Scan for the cell matching the given text and deliver its (X, Y) coordinate at center. 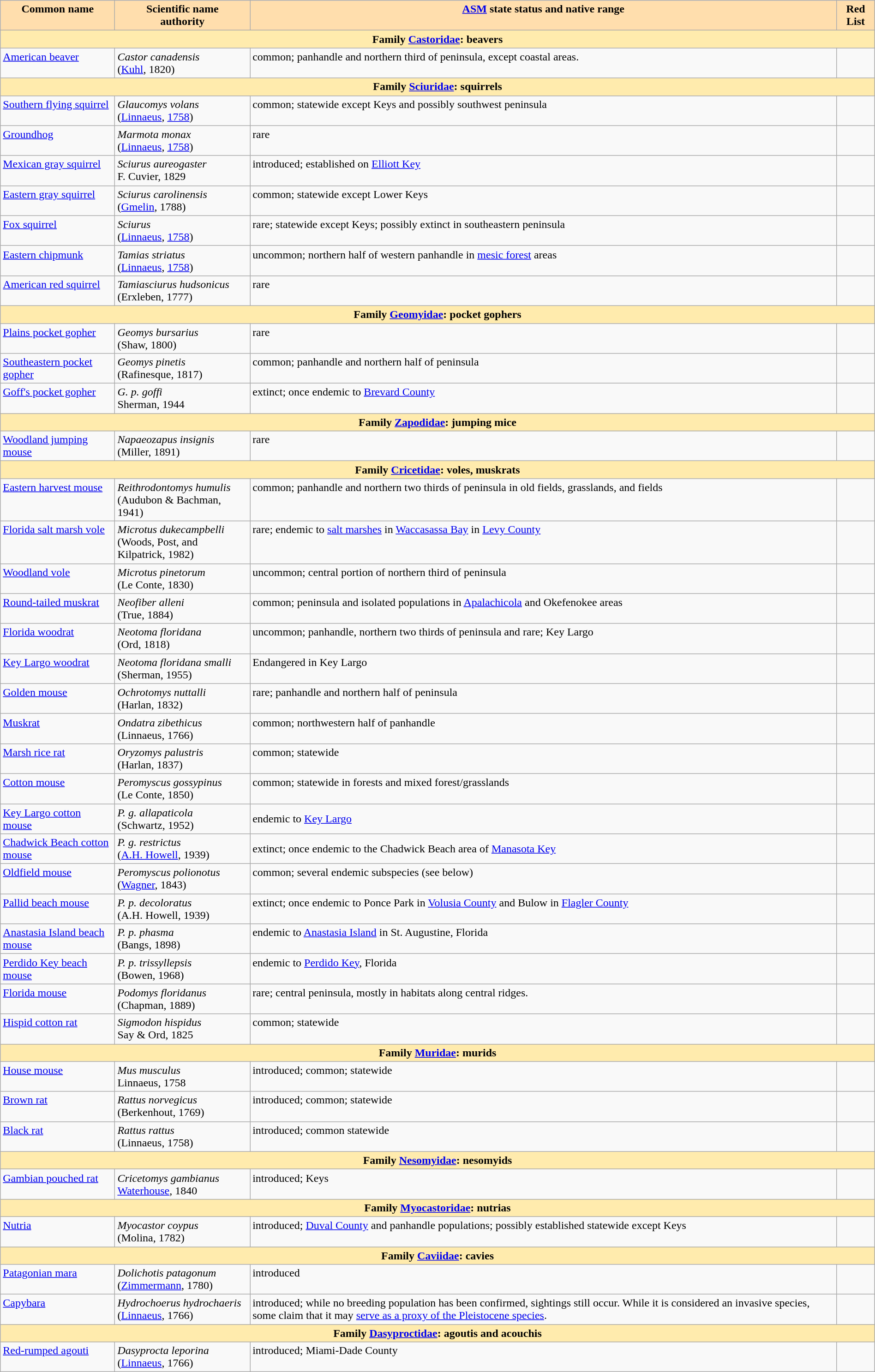
Sigmodon hispidusSay & Ord, 1825 (183, 1029)
common; northwestern half of panhandle (544, 728)
Florida mouse (58, 999)
Eastern harvest mouse (58, 500)
Pallid beach mouse (58, 909)
Chadwick Beach cotton mouse (58, 849)
Family Dasyproctidae: agoutis and acouchis (437, 1333)
Marmota monax(Linnaeus, 1758) (183, 140)
Black rat (58, 1136)
Hydrochoerus hydrochaeris(Linnaeus, 1766) (183, 1310)
introduced; Keys (544, 1184)
P. p. trissyllepsis(Bowen, 1968) (183, 969)
Neotoma floridana(Ord, 1818) (183, 639)
P. g. allapaticola(Schwartz, 1952) (183, 819)
Goff's pocket gopher (58, 399)
Family Caviidae: cavies (437, 1256)
Sciurus aureogasterF. Cuvier, 1829 (183, 171)
Napaeozapus insignis(Miller, 1891) (183, 446)
Golden mouse (58, 699)
common; panhandle and northern two thirds of peninsula in old fields, grasslands, and fields (544, 500)
Family Geomyidae: pocket gophers (437, 314)
Red List (856, 16)
Florida salt marsh vole (58, 542)
common; panhandle and northern third of peninsula, except coastal areas. (544, 63)
rare; endemic to salt marshes in Waccasassa Bay in Levy County (544, 542)
Woodland jumping mouse (58, 446)
Tamias striatus(Linnaeus, 1758) (183, 260)
Key Largo woodrat (58, 668)
Family Zapodidae: jumping mice (437, 422)
introduced; Miami-Dade County (544, 1357)
Gambian pouched rat (58, 1184)
Southeastern pocket gopher (58, 368)
rare; statewide except Keys; possibly extinct in southeastern peninsula (544, 231)
Sciurus (Linnaeus, 1758) (183, 231)
Oryzomys palustris(Harlan, 1837) (183, 759)
uncommon; northern half of western panhandle in mesic forest areas (544, 260)
Mus musculusLinnaeus, 1758 (183, 1076)
common; statewide except Lower Keys (544, 200)
Family Sciuridae: squirrels (437, 87)
Family Myocastoridae: nutrias (437, 1208)
Microtus dukecampbelli(Woods, Post, and Kilpatrick, 1982) (183, 542)
extinct; once endemic to Brevard County (544, 399)
Microtus pinetorum(Le Conte, 1830) (183, 579)
common; several endemic subspecies (see below) (544, 879)
extinct; once endemic to Ponce Park in Volusia County and Bulow in Flagler County (544, 909)
Florida woodrat (58, 639)
Glaucomys volans(Linnaeus, 1758) (183, 111)
uncommon; central portion of northern third of peninsula (544, 579)
Groundhog (58, 140)
Neofiber alleni(True, 1884) (183, 608)
Cricetomys gambianusWaterhouse, 1840 (183, 1184)
Brown rat (58, 1107)
Round-tailed muskrat (58, 608)
endemic to Key Largo (544, 819)
American red squirrel (58, 291)
Fox squirrel (58, 231)
uncommon; panhandle, northern two thirds of peninsula and rare; Key Largo (544, 639)
Woodland vole (58, 579)
Family Nesomyidae: nesomyids (437, 1160)
P. p. decoloratus(A.H. Howell, 1939) (183, 909)
Eastern gray squirrel (58, 200)
Sciurus carolinensis(Gmelin, 1788) (183, 200)
Tamiasciurus hudsonicus(Erxleben, 1777) (183, 291)
Podomys floridanus(Chapman, 1889) (183, 999)
common; panhandle and northern half of peninsula (544, 368)
House mouse (58, 1076)
Family Muridae: murids (437, 1053)
Nutria (58, 1231)
introduced; Duval County and panhandle populations; possibly established statewide except Keys (544, 1231)
Rattus norvegicus(Berkenhout, 1769) (183, 1107)
Neotoma floridana smalli(Sherman, 1955) (183, 668)
Family Castoridae: beavers (437, 39)
ASM state status and native range (544, 16)
Peromyscus polionotus(Wagner, 1843) (183, 879)
Geomys bursarius(Shaw, 1800) (183, 338)
endemic to Perdido Key, Florida (544, 969)
Eastern chipmunk (58, 260)
American beaver (58, 63)
Rattus rattus(Linnaeus, 1758) (183, 1136)
Anastasia Island beach mouse (58, 939)
Capybara (58, 1310)
Red-rumped agouti (58, 1357)
extinct; once endemic to the Chadwick Beach area of Manasota Key (544, 849)
Family Cricetidae: voles, muskrats (437, 470)
Oldfield mouse (58, 879)
Scientific nameauthority (183, 16)
Patagonian mara (58, 1279)
Hispid cotton rat (58, 1029)
introduced; established on Elliott Key (544, 171)
Peromyscus gossypinus(Le Conte, 1850) (183, 788)
Dolichotis patagonum(Zimmermann, 1780) (183, 1279)
Muskrat (58, 728)
Common name (58, 16)
G. p. goffiSherman, 1944 (183, 399)
Ochrotomys nuttalli(Harlan, 1832) (183, 699)
Reithrodontomys humulis(Audubon & Bachman, 1941) (183, 500)
Perdido Key beach mouse (58, 969)
introduced (544, 1279)
endemic to Anastasia Island in St. Augustine, Florida (544, 939)
Plains pocket gopher (58, 338)
Cotton mouse (58, 788)
rare; panhandle and northern half of peninsula (544, 699)
Southern flying squirrel (58, 111)
P. p. phasma(Bangs, 1898) (183, 939)
Castor canadensis(Kuhl, 1820) (183, 63)
rare; central peninsula, mostly in habitats along central ridges. (544, 999)
Myocastor coypus(Molina, 1782) (183, 1231)
Geomys pinetis(Rafinesque, 1817) (183, 368)
Endangered in Key Largo (544, 668)
introduced; common statewide (544, 1136)
common; statewide in forests and mixed forest/grasslands (544, 788)
Key Largo cotton mouse (58, 819)
P. g. restrictus(A.H. Howell, 1939) (183, 849)
common; statewide except Keys and possibly southwest peninsula (544, 111)
Mexican gray squirrel (58, 171)
Dasyprocta leporina(Linnaeus, 1766) (183, 1357)
Ondatra zibethicus(Linnaeus, 1766) (183, 728)
Marsh rice rat (58, 759)
common; peninsula and isolated populations in Apalachicola and Okefenokee areas (544, 608)
